Pinpoint the cell where the given text exists, returning its (x, y) midpoint coordinate. 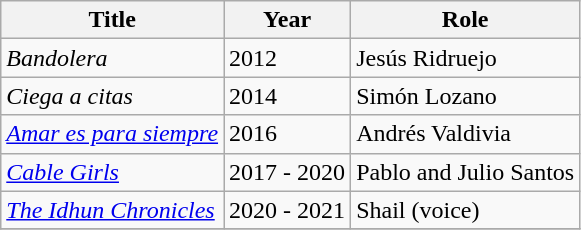
2020 - 2021 (288, 210)
Ciega a citas (112, 96)
Year (288, 20)
2016 (288, 134)
Role (466, 20)
Title (112, 20)
The Idhun Chronicles (112, 210)
Cable Girls (112, 172)
Amar es para siempre (112, 134)
2012 (288, 58)
Bandolera (112, 58)
2014 (288, 96)
Pablo and Julio Santos (466, 172)
Jesús Ridruejo (466, 58)
2017 - 2020 (288, 172)
Shail (voice) (466, 210)
Andrés Valdivia (466, 134)
Simón Lozano (466, 96)
